Return [x, y] of the center of cell containing provided text 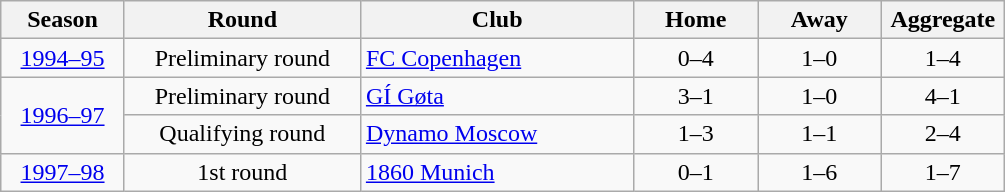
Aggregate [943, 20]
2–4 [943, 134]
3–1 [696, 96]
Dynamo Moscow [497, 134]
0–1 [696, 172]
FC Copenhagen [497, 58]
Season [63, 20]
GÍ Gøta [497, 96]
1997–98 [63, 172]
1st round [242, 172]
1994–95 [63, 58]
Home [696, 20]
Round [242, 20]
Qualifying round [242, 134]
0–4 [696, 58]
1–3 [696, 134]
1–6 [820, 172]
4–1 [943, 96]
1–1 [820, 134]
Away [820, 20]
1860 Munich [497, 172]
1–4 [943, 58]
1–7 [943, 172]
Club [497, 20]
1996–97 [63, 115]
